Scan for the cell matching the given text and deliver its [X, Y] coordinate at center. 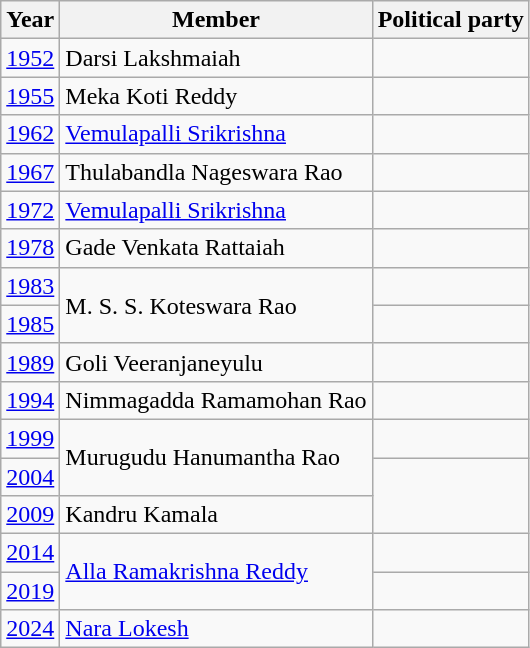
Meka Koti Reddy [216, 96]
Alla Ramakrishna Reddy [216, 572]
2024 [30, 629]
Thulabandla Nageswara Rao [216, 172]
Gade Venkata Rattaiah [216, 248]
Kandru Kamala [216, 515]
1985 [30, 324]
Nara Lokesh [216, 629]
1994 [30, 400]
1983 [30, 286]
1978 [30, 248]
Year [30, 20]
Murugudu Hanumantha Rao [216, 457]
1962 [30, 134]
1972 [30, 210]
2009 [30, 515]
Member [216, 20]
Nimmagadda Ramamohan Rao [216, 400]
M. S. S. Koteswara Rao [216, 305]
Goli Veeranjaneyulu [216, 362]
1952 [30, 58]
1989 [30, 362]
1967 [30, 172]
2004 [30, 477]
1999 [30, 438]
Political party [450, 20]
2014 [30, 553]
1955 [30, 96]
2019 [30, 591]
Darsi Lakshmaiah [216, 58]
